Detect which cell encompasses the target text, then output its (x, y) center coordinate. 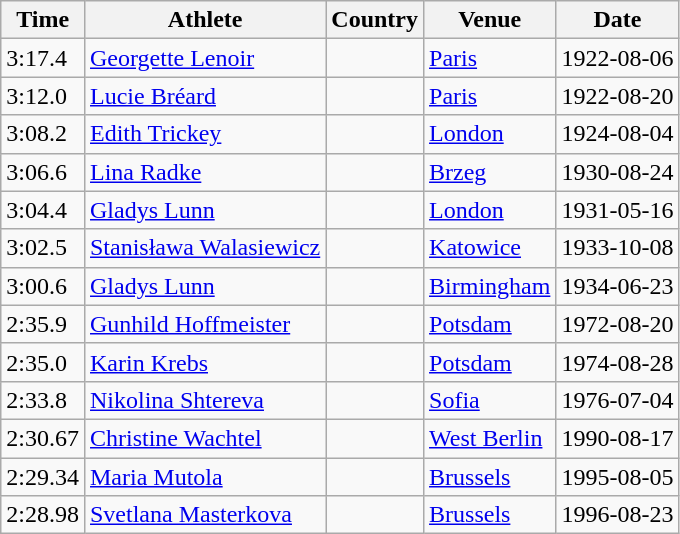
Katowice (490, 248)
Venue (490, 20)
Country (375, 20)
Christine Wachtel (204, 438)
West Berlin (490, 438)
1976-07-04 (618, 400)
Lucie Bréard (204, 96)
1930-08-24 (618, 172)
2:29.34 (43, 477)
Gunhild Hoffmeister (204, 324)
1922-08-20 (618, 96)
3:02.5 (43, 248)
Athlete (204, 20)
Svetlana Masterkova (204, 515)
Lina Radke (204, 172)
2:28.98 (43, 515)
Sofia (490, 400)
3:12.0 (43, 96)
Time (43, 20)
Edith Trickey (204, 134)
Birmingham (490, 286)
1931-05-16 (618, 210)
Date (618, 20)
1933-10-08 (618, 248)
1974-08-28 (618, 362)
3:06.6 (43, 172)
2:35.9 (43, 324)
1924-08-04 (618, 134)
1995-08-05 (618, 477)
Stanisława Walasiewicz (204, 248)
1996-08-23 (618, 515)
2:30.67 (43, 438)
Maria Mutola (204, 477)
Brzeg (490, 172)
3:17.4 (43, 58)
Karin Krebs (204, 362)
1990-08-17 (618, 438)
2:35.0 (43, 362)
1934-06-23 (618, 286)
1972-08-20 (618, 324)
3:08.2 (43, 134)
Georgette Lenoir (204, 58)
1922-08-06 (618, 58)
3:04.4 (43, 210)
Nikolina Shtereva (204, 400)
2:33.8 (43, 400)
3:00.6 (43, 286)
